From the cell containing the given text, extract its center point as (x, y) coordinate. 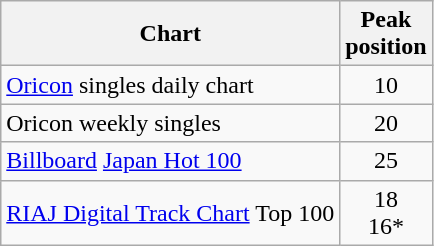
Chart (170, 34)
Billboard Japan Hot 100 (170, 161)
20 (386, 123)
Peakposition (386, 34)
Oricon singles daily chart (170, 85)
10 (386, 85)
1816* (386, 212)
25 (386, 161)
RIAJ Digital Track Chart Top 100 (170, 212)
Oricon weekly singles (170, 123)
